Determine the [X, Y] coordinate at the center of the cell enclosing the given text.  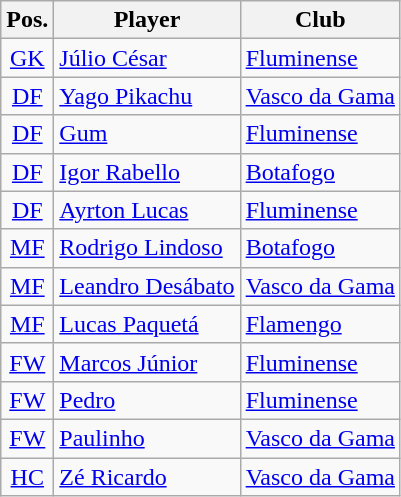
Gum [147, 134]
Igor Rabello [147, 172]
GK [28, 58]
Player [147, 20]
HC [28, 477]
Pos. [28, 20]
Marcos Júnior [147, 362]
Paulinho [147, 438]
Ayrton Lucas [147, 210]
Flamengo [320, 324]
Júlio César [147, 58]
Rodrigo Lindoso [147, 248]
Leandro Desábato [147, 286]
Lucas Paquetá [147, 324]
Zé Ricardo [147, 477]
Yago Pikachu [147, 96]
Pedro [147, 400]
Club [320, 20]
